Pinpoint the cell where the given text exists, returning its (X, Y) midpoint coordinate. 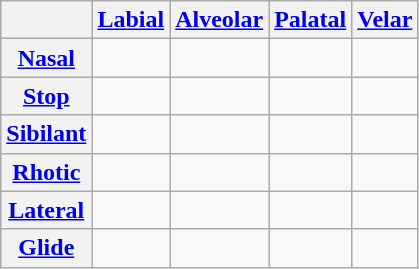
Glide (46, 248)
Alveolar (220, 20)
Palatal (310, 20)
Stop (46, 96)
Sibilant (46, 134)
Velar (385, 20)
Rhotic (46, 172)
Nasal (46, 58)
Labial (131, 20)
Lateral (46, 210)
